Extract the [x, y] coordinate from the center of the cell holding the provided text.  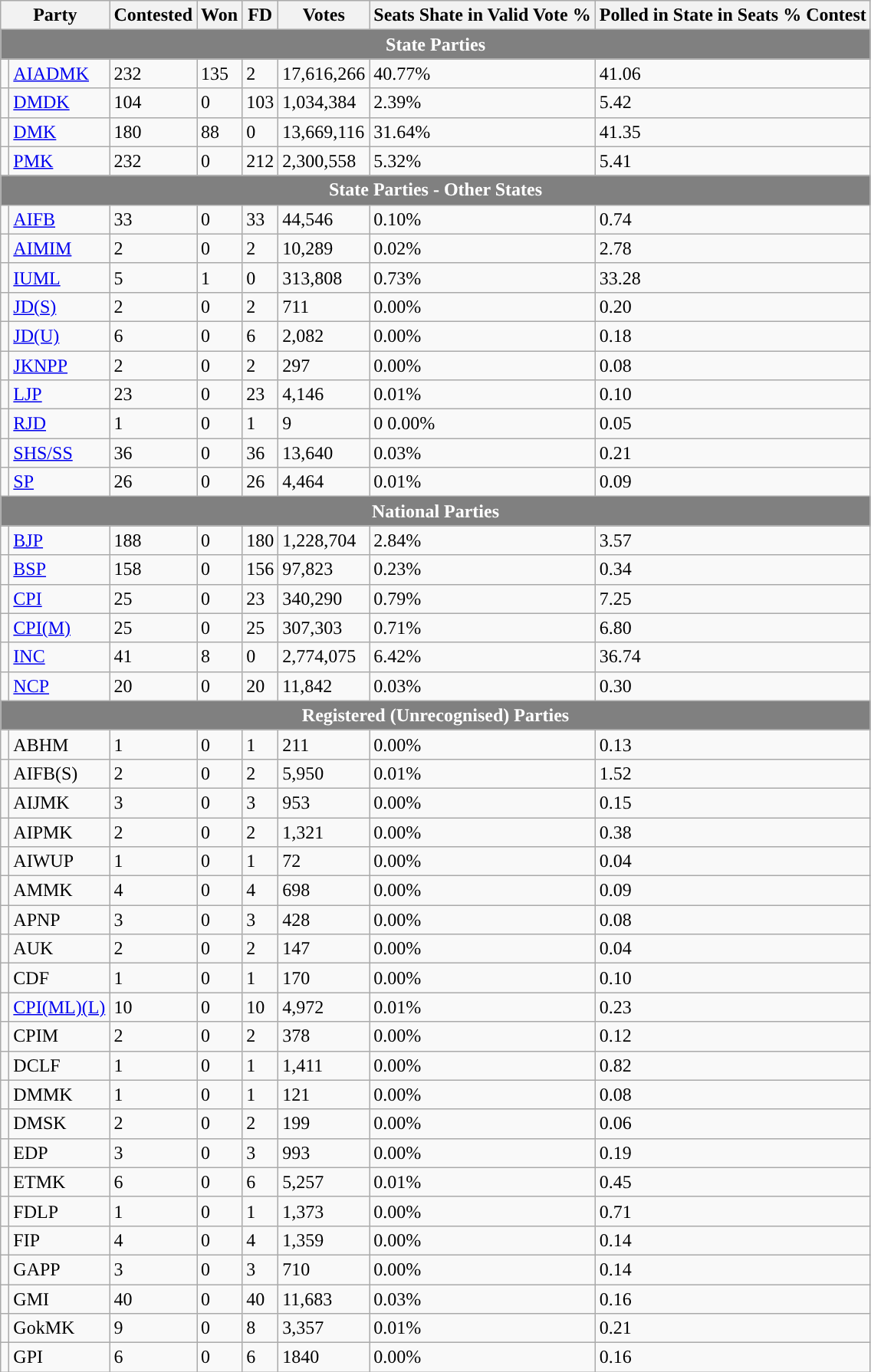
103 [261, 103]
DCLF [60, 1065]
CPI [60, 599]
5,950 [324, 773]
GAPP [60, 1269]
NCP [60, 686]
GMI [60, 1299]
JD(S) [60, 307]
378 [324, 1036]
AIADMK [60, 74]
121 [324, 1095]
AIFB(S) [60, 773]
3,357 [324, 1328]
ETMK [60, 1182]
CPIM [60, 1036]
0.15 [733, 803]
0.10% [482, 219]
1,034,384 [324, 103]
0.82 [733, 1065]
SP [60, 482]
2,082 [324, 336]
FDLP [60, 1211]
State Parties - Other States [435, 190]
11,683 [324, 1299]
88 [219, 132]
0.20 [733, 307]
5 [153, 277]
APNP [60, 920]
2,774,075 [324, 657]
GPI [60, 1357]
INC [60, 657]
313,808 [324, 277]
0.12 [733, 1036]
147 [324, 949]
PMK [60, 161]
Registered (Unrecognised) Parties [435, 715]
State Parties [435, 44]
97,823 [324, 569]
0.06 [733, 1124]
DMDK [60, 103]
211 [324, 744]
Votes [324, 15]
7.25 [733, 599]
340,290 [324, 599]
0.18 [733, 336]
0.23 [733, 1007]
6.42% [482, 657]
17,616,266 [324, 74]
711 [324, 307]
428 [324, 920]
40.77% [482, 74]
1.52 [733, 773]
0.71 [733, 1211]
41.06 [733, 74]
DMMK [60, 1095]
RJD [60, 424]
2,300,558 [324, 161]
1,411 [324, 1065]
156 [261, 569]
BSP [60, 569]
2.84% [482, 540]
ABHM [60, 744]
CPI(ML)(L) [60, 1007]
SHS/SS [60, 453]
CPI(M) [60, 628]
10,289 [324, 248]
Won [219, 15]
1,373 [324, 1211]
0.73% [482, 277]
1,228,704 [324, 540]
AIFB [60, 219]
41.35 [733, 132]
199 [324, 1124]
0 0.00% [482, 424]
1840 [324, 1357]
36.74 [733, 657]
AIMIM [60, 248]
13,669,116 [324, 132]
5.41 [733, 161]
11,842 [324, 686]
13,640 [324, 453]
710 [324, 1269]
Party [55, 15]
1,359 [324, 1240]
5,257 [324, 1182]
AIJMK [60, 803]
31.64% [482, 132]
AUK [60, 949]
4,972 [324, 1007]
5.32% [482, 161]
GokMK [60, 1328]
LJP [60, 395]
0.13 [733, 744]
Seats Shate in Valid Vote % [482, 15]
0.23% [482, 569]
698 [324, 891]
4,146 [324, 395]
0.74 [733, 219]
Contested [153, 15]
0.45 [733, 1182]
307,303 [324, 628]
44,546 [324, 219]
National Parties [435, 511]
EDP [60, 1153]
104 [153, 103]
2.78 [733, 248]
212 [261, 161]
IUML [60, 277]
3.57 [733, 540]
41 [153, 657]
0.05 [733, 424]
0.02% [482, 248]
0.19 [733, 1153]
993 [324, 1153]
0.79% [482, 599]
953 [324, 803]
297 [324, 366]
AIPMK [60, 832]
DMSK [60, 1124]
158 [153, 569]
2.39% [482, 103]
Polled in State in Seats % Contest [733, 15]
FD [261, 15]
0.34 [733, 569]
0.30 [733, 686]
FIP [60, 1240]
170 [324, 978]
AMMK [60, 891]
CDF [60, 978]
188 [153, 540]
JD(U) [60, 336]
5.42 [733, 103]
33.28 [733, 277]
BJP [60, 540]
1,321 [324, 832]
DMK [60, 132]
0.38 [733, 832]
72 [324, 862]
4,464 [324, 482]
0.71% [482, 628]
6.80 [733, 628]
AIWUP [60, 862]
135 [219, 74]
JKNPP [60, 366]
